Return the [X, Y] coordinate for the center point of the cell that contains the specified text.  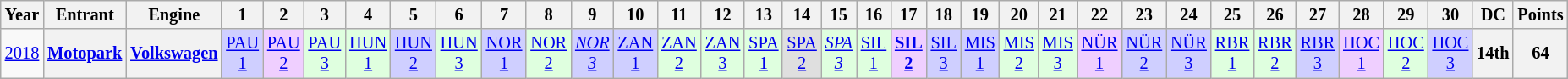
MIS2 [1019, 54]
26 [1275, 14]
18 [944, 14]
27 [1318, 14]
14 [802, 14]
8 [548, 14]
14th [1493, 54]
Points [1540, 14]
HOC1 [1362, 54]
25 [1232, 14]
Motopark [85, 54]
23 [1143, 14]
NÜR1 [1099, 54]
ZAN1 [635, 54]
11 [679, 14]
3 [325, 14]
1 [242, 14]
NÜR2 [1143, 54]
HOC2 [1406, 54]
4 [368, 14]
2018 [22, 54]
SIL1 [874, 54]
HOC3 [1451, 54]
16 [874, 14]
29 [1406, 14]
SPA3 [839, 54]
NOR3 [592, 54]
12 [723, 14]
13 [763, 14]
HUN3 [459, 54]
Volkswagen [174, 54]
28 [1362, 14]
30 [1451, 14]
HUN1 [368, 54]
RBR2 [1275, 54]
7 [504, 14]
NOR2 [548, 54]
Year [22, 14]
15 [839, 14]
PAU3 [325, 54]
19 [980, 14]
21 [1058, 14]
SIL2 [908, 54]
SIL3 [944, 54]
17 [908, 14]
9 [592, 14]
2 [284, 14]
5 [414, 14]
RBR3 [1318, 54]
64 [1540, 54]
NOR1 [504, 54]
MIS1 [980, 54]
HUN2 [414, 54]
SPA2 [802, 54]
DC [1493, 14]
10 [635, 14]
Engine [174, 14]
PAU2 [284, 54]
22 [1099, 14]
20 [1019, 14]
Entrant [85, 14]
MIS3 [1058, 54]
PAU1 [242, 54]
ZAN3 [723, 54]
RBR1 [1232, 54]
NÜR3 [1189, 54]
ZAN2 [679, 54]
SPA1 [763, 54]
24 [1189, 14]
6 [459, 14]
